Provide the [x, y] coordinate of the cell's center where the given text is located.  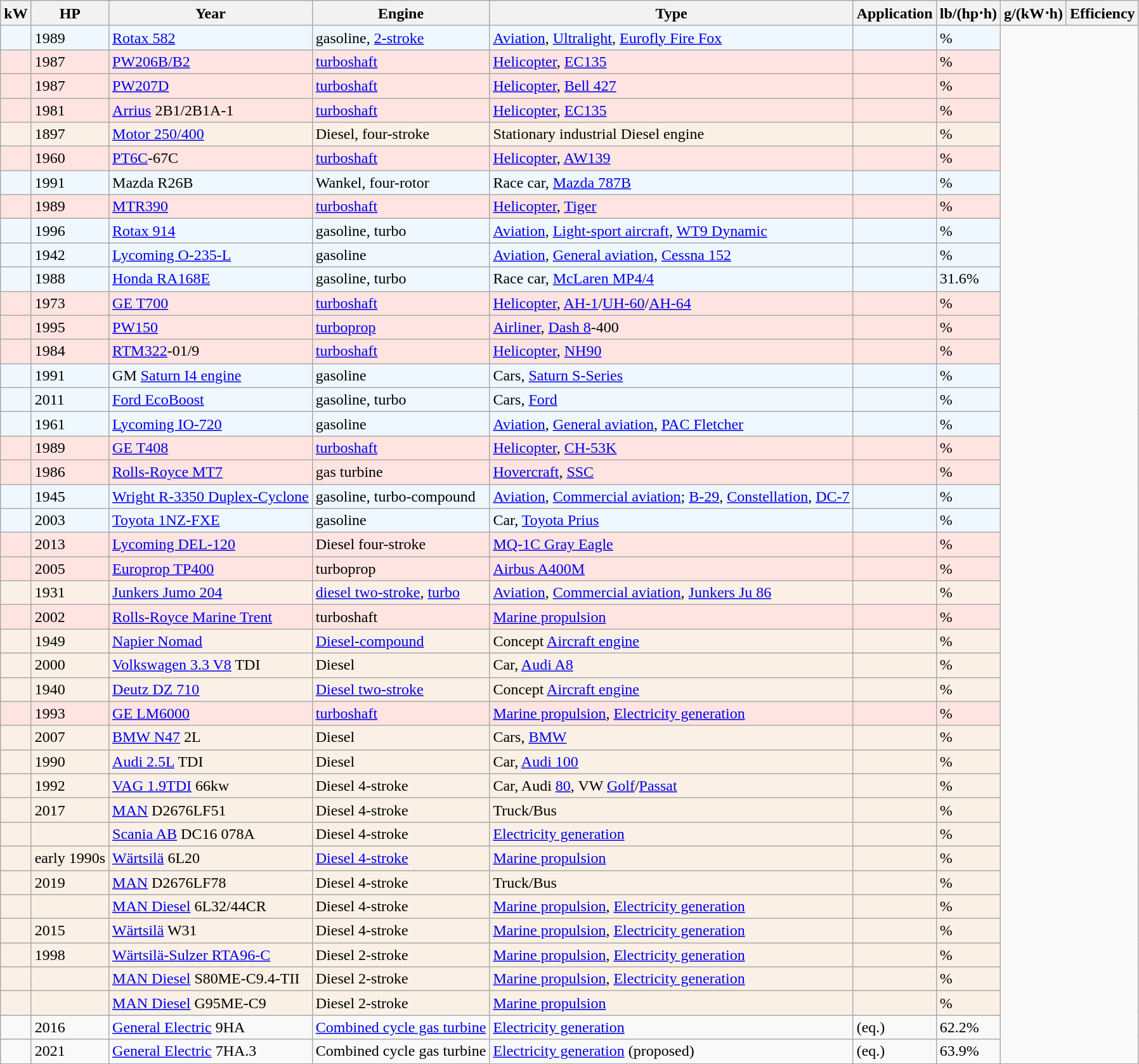
Airbus A400M [671, 569]
2005 [70, 569]
1981 [70, 110]
2016 [70, 1027]
Lycoming DEL-120 [211, 545]
Helicopter, NH90 [671, 351]
Application [894, 13]
Aviation, General aviation, Cessna 152 [671, 255]
2002 [70, 617]
Audi 2.5L TDI [211, 762]
early 1990s [70, 858]
MTR390 [211, 207]
Ford EcoBoost [211, 399]
Car, Audi 100 [671, 762]
Type [671, 13]
1973 [70, 303]
General Electric 9HA [211, 1027]
1992 [70, 786]
Stationary industrial Diesel engine [671, 134]
GM Saturn I4 engine [211, 375]
Car, Audi 80, VW Golf/Passat [671, 786]
GE T408 [211, 448]
1949 [70, 641]
1993 [70, 713]
1986 [70, 472]
Airliner, Dash 8-400 [671, 327]
Junkers Jumo 204 [211, 593]
MAN Diesel 6L32/44CR [211, 907]
1995 [70, 327]
Wankel, four-rotor [401, 183]
31.6% [968, 279]
Wärtsilä 6L20 [211, 858]
diesel two-stroke, turbo [401, 593]
Europrop TP400 [211, 569]
kW [16, 13]
Arrius 2B1/2B1A-1 [211, 110]
PW206B/B2 [211, 62]
Diesel four-stroke [401, 545]
Electricity generation (proposed) [671, 1051]
Rolls-Royce Marine Trent [211, 617]
lb/(hp⋅h) [968, 13]
Helicopter, AW139 [671, 159]
PT6C-67C [211, 159]
1984 [70, 351]
1998 [70, 955]
2021 [70, 1051]
1940 [70, 689]
BMW N47 2L [211, 737]
Engine [401, 13]
Lycoming O-235-L [211, 255]
Aviation, Ultralight, Eurofly Fire Fox [671, 37]
2003 [70, 521]
Rotax 582 [211, 37]
VAG 1.9TDI 66kw [211, 786]
1996 [70, 231]
Volkswagen 3.3 V8 TDI [211, 665]
PW207D [211, 86]
Rolls-Royce MT7 [211, 472]
Hovercraft, SSC [671, 472]
Aviation, Commercial aviation; B-29, Constellation, DC-7 [671, 496]
2013 [70, 545]
1945 [70, 496]
Race car, McLaren MP4/4 [671, 279]
Car, Toyota Prius [671, 521]
Rotax 914 [211, 231]
1961 [70, 424]
Mazda R26B [211, 183]
Diesel two-stroke [401, 689]
Napier Nomad [211, 641]
Helicopter, Bell 427 [671, 86]
Race car, Mazda 787B [671, 183]
Cars, Ford [671, 399]
Toyota 1NZ-FXE [211, 521]
Car, Audi A8 [671, 665]
MAN D2676LF78 [211, 882]
Deutz DZ 710 [211, 689]
2019 [70, 882]
Helicopter, Tiger [671, 207]
MAN Diesel G95ME-C9 [211, 1003]
Aviation, Light-sport aircraft, WT9 Dynamic [671, 231]
gasoline, 2-stroke [401, 37]
GE LM6000 [211, 713]
Efficiency [1102, 13]
Wärtsilä-Sulzer RTA96-C [211, 955]
63.9% [968, 1051]
RTM322-01/9 [211, 351]
MQ-1C Gray Eagle [671, 545]
2011 [70, 399]
1960 [70, 159]
1990 [70, 762]
2017 [70, 810]
Aviation, Commercial aviation, Junkers Ju 86 [671, 593]
Wright R-3350 Duplex-Cyclone [211, 496]
2015 [70, 931]
Diesel-compound [401, 641]
PW150 [211, 327]
62.2% [968, 1027]
1942 [70, 255]
Cars, Saturn S-Series [671, 375]
gas turbine [401, 472]
Cars, BMW [671, 737]
Scania AB DC16 078A [211, 834]
2000 [70, 665]
General Electric 7HA.3 [211, 1051]
GE T700 [211, 303]
Lycoming IO-720 [211, 424]
HP [70, 13]
Diesel, four-stroke [401, 134]
Aviation, General aviation, PAC Fletcher [671, 424]
1931 [70, 593]
Helicopter, AH-1/UH-60/AH-64 [671, 303]
1988 [70, 279]
gasoline, turbo-compound [401, 496]
1897 [70, 134]
Wärtsilä W31 [211, 931]
Motor 250/400 [211, 134]
g/(kW⋅h) [1034, 13]
MAN Diesel S80ME-C9.4-TII [211, 979]
Honda RA168E [211, 279]
Year [211, 13]
Helicopter, CH-53K [671, 448]
2007 [70, 737]
MAN D2676LF51 [211, 810]
